Identify which cell holds the provided text, then report its [x, y] central coordinate. 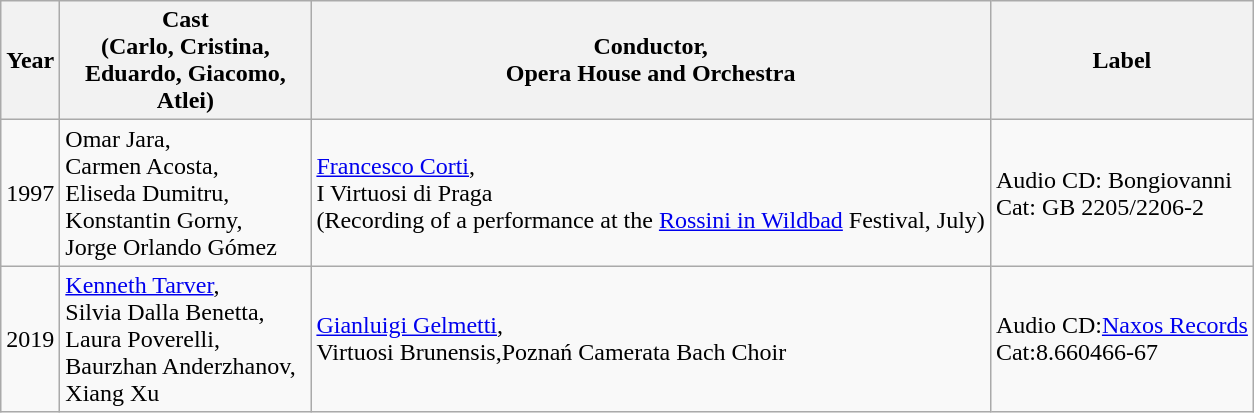
Audio CD: BongiovanniCat: GB 2205/2206-2 [1122, 193]
Cast(Carlo, Cristina, Eduardo, Giacomo, Atlei) [186, 60]
Francesco Corti,I Virtuosi di Praga(Recording of a performance at the Rossini in Wildbad Festival, July) [651, 193]
Label [1122, 60]
Kenneth Tarver, Silvia Dalla Benetta,Laura Poverelli,Baurzhan Anderzhanov,Xiang Xu [186, 339]
Conductor,Opera House and Orchestra [651, 60]
Gianluigi Gelmetti, Virtuosi Brunensis,Poznań Camerata Bach Choir [651, 339]
Omar Jara, Carmen Acosta, Eliseda Dumitru, Konstantin Gorny, Jorge Orlando Gómez [186, 193]
2019 [30, 339]
1997 [30, 193]
Audio CD:Naxos RecordsCat:8.660466-67 [1122, 339]
Year [30, 60]
